Return (X, Y) of the center of cell containing provided text 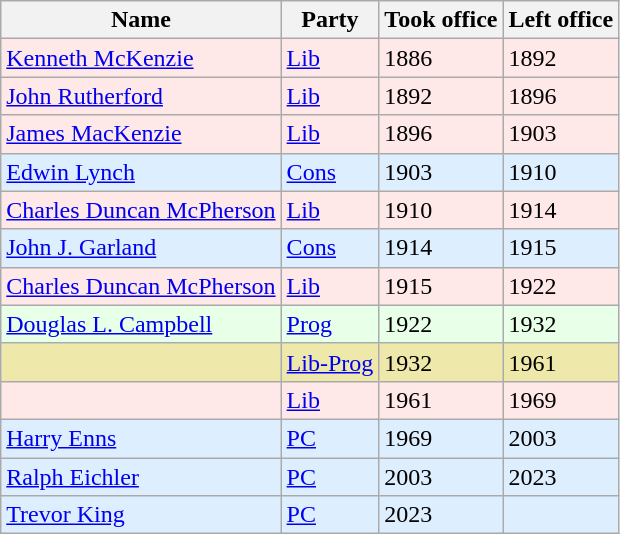
John J. Garland (141, 248)
Name (141, 20)
Edwin Lynch (141, 172)
James MacKenzie (141, 134)
John Rutherford (141, 96)
Harry Enns (141, 438)
Prog (330, 324)
Lib-Prog (330, 362)
Took office (441, 20)
Kenneth McKenzie (141, 58)
Douglas L. Campbell (141, 324)
Party (330, 20)
Left office (561, 20)
Trevor King (141, 515)
1886 (441, 58)
Ralph Eichler (141, 477)
